Capture the cell that displays the provided text and extract its [X, Y] central coordinate. 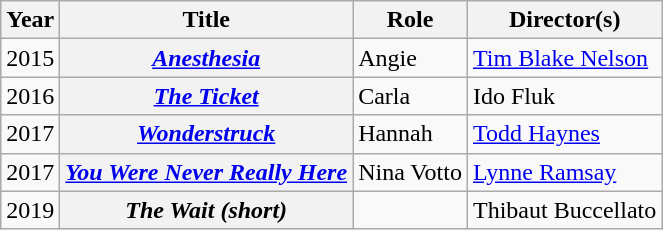
You Were Never Really Here [206, 172]
2019 [30, 210]
Angie [410, 58]
Lynne Ramsay [564, 172]
Director(s) [564, 20]
The Wait (short) [206, 210]
Todd Haynes [564, 134]
Role [410, 20]
The Ticket [206, 96]
Ido Fluk [564, 96]
Tim Blake Nelson [564, 58]
Wonderstruck [206, 134]
Anesthesia [206, 58]
Title [206, 20]
2016 [30, 96]
Carla [410, 96]
Thibaut Buccellato [564, 210]
Year [30, 20]
2015 [30, 58]
Hannah [410, 134]
Nina Votto [410, 172]
